Return [x, y] of the center of cell containing provided text 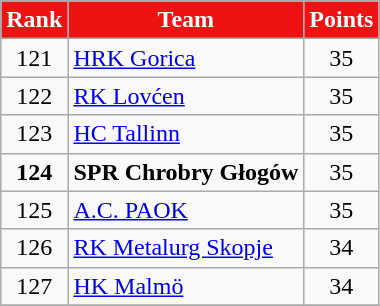
RK Metalurg Skopje [186, 248]
121 [34, 58]
127 [34, 286]
Team [186, 20]
124 [34, 172]
HK Malmö [186, 286]
126 [34, 248]
Points [342, 20]
HC Tallinn [186, 134]
RK Lovćen [186, 96]
A.C. PAOK [186, 210]
125 [34, 210]
HRK Gorica [186, 58]
123 [34, 134]
122 [34, 96]
Rank [34, 20]
SPR Chrobry Głogów [186, 172]
